Output the (X, Y) coordinate of the center of the cell containing the given text.  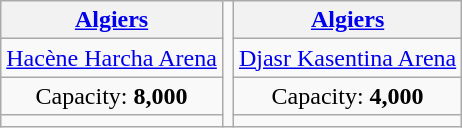
Capacity: 4,000 (347, 96)
Djasr Kasentina Arena (347, 58)
Hacène Harcha Arena (112, 58)
Capacity: 8,000 (112, 96)
